Identify which cell holds the provided text, then report its (x, y) central coordinate. 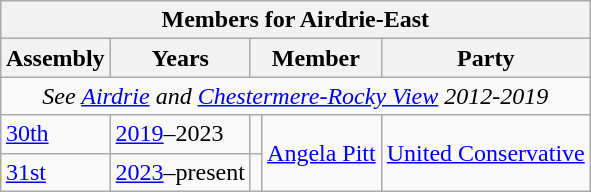
Assembly (55, 58)
Members for Airdrie-East (295, 20)
Angela Pitt (322, 153)
Member (316, 58)
2019–2023 (180, 134)
31st (55, 172)
See Airdrie and Chestermere-Rocky View 2012-2019 (295, 96)
United Conservative (486, 153)
2023–present (180, 172)
30th (55, 134)
Years (180, 58)
Party (486, 58)
